Determine the [X, Y] coordinate at the center of the cell enclosing the given text.  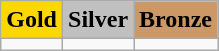
Gold [32, 20]
Bronze [176, 20]
Silver [98, 20]
